Return the (X, Y) coordinate for the center point of the cell that contains the specified text.  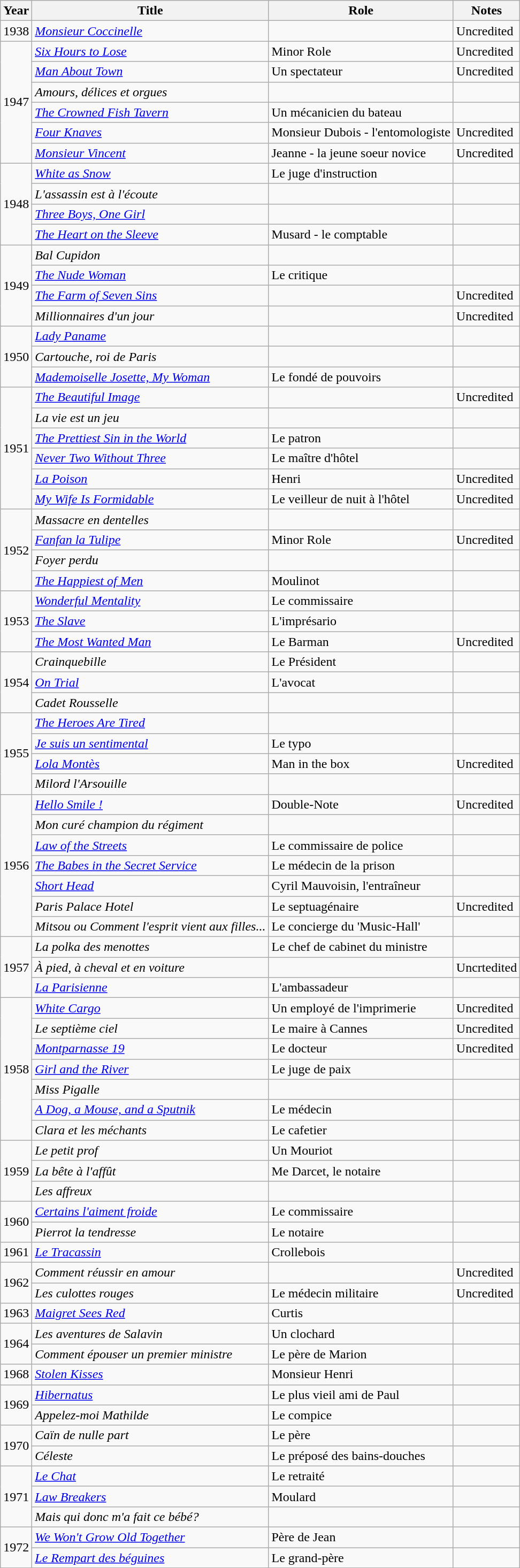
Title (150, 11)
Girl and the River (150, 1069)
Le Tracassin (150, 1252)
Milord l'Arsouille (150, 784)
Law of the Streets (150, 845)
Le maire à Cannes (361, 1028)
La bête à l'affût (150, 1171)
Le médecin (361, 1110)
Père de Jean (361, 1537)
L'assassin est à l'écoute (150, 194)
Lady Paname (150, 336)
White Cargo (150, 1008)
La Parisienne (150, 988)
Hibernatus (150, 1395)
Foyer perdu (150, 560)
Le grand-père (361, 1558)
L'imprésario (361, 621)
Le fondé de pouvoirs (361, 377)
Law Breakers (150, 1496)
Le père (361, 1435)
The Happiest of Men (150, 580)
Uncrtedited (486, 967)
We Won't Grow Old Together (150, 1537)
Le critique (361, 275)
1952 (16, 550)
Millionnaires d'un jour (150, 316)
1955 (16, 754)
1953 (16, 621)
Double-Note (361, 804)
Miss Pigalle (150, 1089)
Le médecin militaire (361, 1293)
Le septuagénaire (361, 906)
Cartouche, roi de Paris (150, 357)
Le plus vieil ami de Paul (361, 1395)
Clara et les méchants (150, 1130)
The Nude Woman (150, 275)
Le Barman (361, 642)
Le Rempart des béguines (150, 1558)
1968 (16, 1374)
Le juge d'instruction (361, 173)
Six Hours to Lose (150, 51)
1956 (16, 865)
La vie est un jeu (150, 418)
Un spectateur (361, 72)
White as Snow (150, 173)
The Heart on the Sleeve (150, 234)
The Prettiest Sin in the World (150, 438)
Year (16, 11)
1971 (16, 1496)
1949 (16, 286)
Stolen Kisses (150, 1374)
Monsieur Henri (361, 1374)
Le maître d'hôtel (361, 458)
Les aventures de Salavin (150, 1334)
Short Head (150, 886)
Hello Smile ! (150, 804)
1964 (16, 1344)
Le père de Marion (361, 1354)
1970 (16, 1446)
Man About Town (150, 72)
Lola Montès (150, 764)
Me Darcet, le notaire (361, 1171)
Les affreux (150, 1191)
The Heroes Are Tired (150, 723)
1969 (16, 1405)
Monsieur Coccinelle (150, 31)
Fanfan la Tulipe (150, 540)
1951 (16, 448)
Amours, délices et orgues (150, 92)
Henri (361, 479)
Four Knaves (150, 133)
Le typo (361, 743)
Curtis (361, 1313)
1938 (16, 31)
À pied, à cheval et en voiture (150, 967)
Role (361, 11)
Crainquebille (150, 662)
1954 (16, 682)
Monsieur Vincent (150, 153)
Un Mouriot (361, 1150)
The Slave (150, 621)
The Farm of Seven Sins (150, 296)
The Beautiful Image (150, 397)
Massacre en dentelles (150, 519)
Un employé de l'imprimerie (361, 1008)
Mitsou ou Comment l'esprit vient aux filles... (150, 927)
Paris Palace Hotel (150, 906)
1959 (16, 1171)
L'avocat (361, 682)
1948 (16, 204)
Bal Cupidon (150, 255)
1961 (16, 1252)
A Dog, a Mouse, and a Sputnik (150, 1110)
Le médecin de la prison (361, 865)
Le septième ciel (150, 1028)
Mademoiselle Josette, My Woman (150, 377)
Le notaire (361, 1232)
Le chef de cabinet du ministre (361, 947)
Pierrot la tendresse (150, 1232)
On Trial (150, 682)
La Poison (150, 479)
Cyril Mauvoisin, l'entraîneur (361, 886)
Le concierge du 'Music-Hall' (361, 927)
1947 (16, 102)
Le cafetier (361, 1130)
The Crowned Fish Tavern (150, 112)
Les culottes rouges (150, 1293)
Man in the box (361, 764)
1950 (16, 357)
Le retraité (361, 1476)
1957 (16, 967)
Le préposé des bains-douches (361, 1456)
Cadet Rousselle (150, 703)
1960 (16, 1221)
Musard - le comptable (361, 234)
Le Président (361, 662)
Moulard (361, 1496)
La polka des menottes (150, 947)
The Most Wanted Man (150, 642)
Comment réussir en amour (150, 1273)
1958 (16, 1069)
Maigret Sees Red (150, 1313)
Jeanne - la jeune soeur novice (361, 153)
Comment épouser un premier ministre (150, 1354)
Certains l'aiment froide (150, 1211)
Notes (486, 11)
Never Two Without Three (150, 458)
Mais qui donc m'a fait ce bébé? (150, 1517)
Monsieur Dubois - l'entomologiste (361, 133)
1972 (16, 1547)
Le commissaire de police (361, 845)
The Babes in the Secret Service (150, 865)
1963 (16, 1313)
Wonderful Mentality (150, 601)
Three Boys, One Girl (150, 214)
Le petit prof (150, 1150)
Crollebois (361, 1252)
Montparnasse 19 (150, 1049)
Moulinot (361, 580)
Mon curé champion du régiment (150, 825)
1962 (16, 1283)
Le compice (361, 1415)
Caïn de nulle part (150, 1435)
Le Chat (150, 1476)
L'ambassadeur (361, 988)
Le veilleur de nuit à l'hôtel (361, 499)
Appelez-moi Mathilde (150, 1415)
Le juge de paix (361, 1069)
Un mécanicien du bateau (361, 112)
Le docteur (361, 1049)
Céleste (150, 1456)
Le patron (361, 438)
Un clochard (361, 1334)
My Wife Is Formidable (150, 499)
Je suis un sentimental (150, 743)
